Extract the [X, Y] coordinate from the center of the cell holding the provided text.  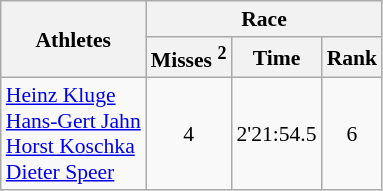
Race [264, 19]
6 [352, 134]
Misses 2 [189, 58]
4 [189, 134]
2'21:54.5 [276, 134]
Athletes [74, 40]
Rank [352, 58]
Heinz KlugeHans-Gert JahnHorst KoschkaDieter Speer [74, 134]
Time [276, 58]
